Return the (x, y) coordinate for the center point of the cell that contains the specified text.  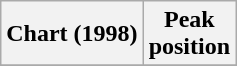
Peakposition (189, 34)
Chart (1998) (72, 34)
